Output the (x, y) coordinate of the center of the cell containing the given text.  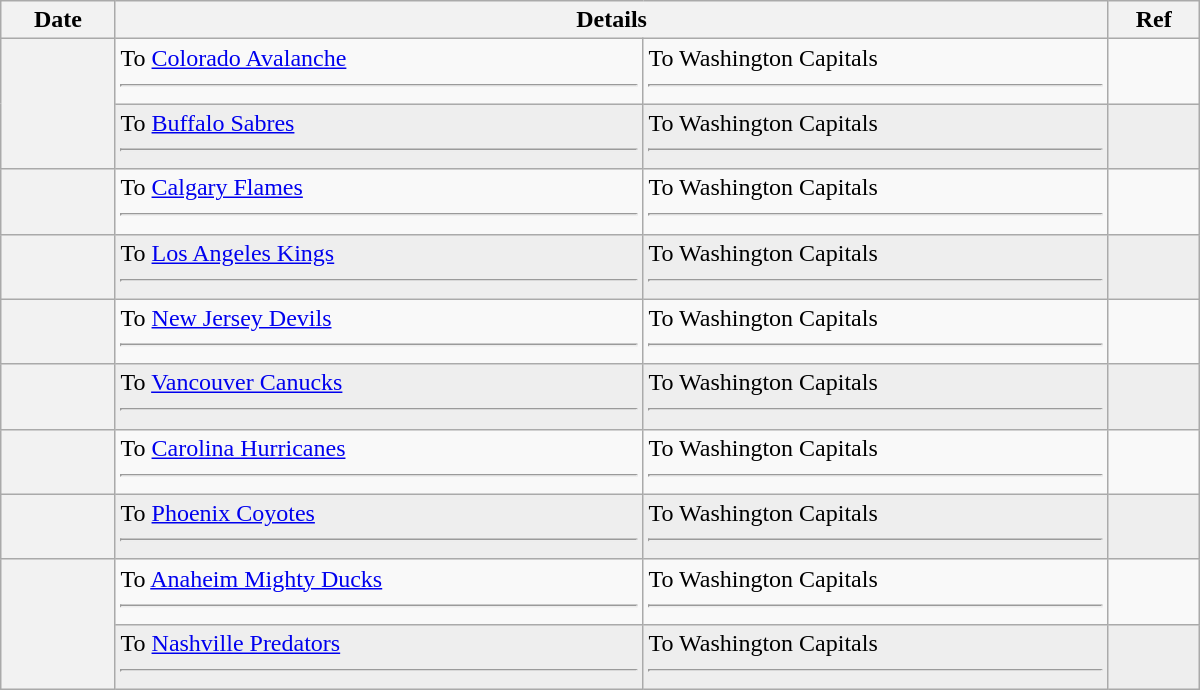
Ref (1154, 20)
Details (612, 20)
To Vancouver Canucks (379, 396)
To Anaheim Mighty Ducks (379, 592)
To Los Angeles Kings (379, 266)
To Phoenix Coyotes (379, 526)
To Buffalo Sabres (379, 136)
To New Jersey Devils (379, 332)
To Nashville Predators (379, 656)
To Carolina Hurricanes (379, 462)
To Colorado Avalanche (379, 72)
Date (58, 20)
To Calgary Flames (379, 202)
